Find where the given text appears and provide that cell's center as [X, Y] coordinate. 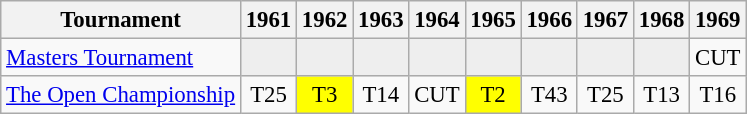
1966 [549, 20]
T13 [661, 95]
1965 [493, 20]
T14 [381, 95]
Masters Tournament [121, 58]
T2 [493, 95]
1962 [325, 20]
1967 [605, 20]
T43 [549, 95]
1968 [661, 20]
The Open Championship [121, 95]
Tournament [121, 20]
1969 [718, 20]
1964 [437, 20]
1963 [381, 20]
T16 [718, 95]
T3 [325, 95]
1961 [268, 20]
